Return (X, Y) of the center of cell containing provided text 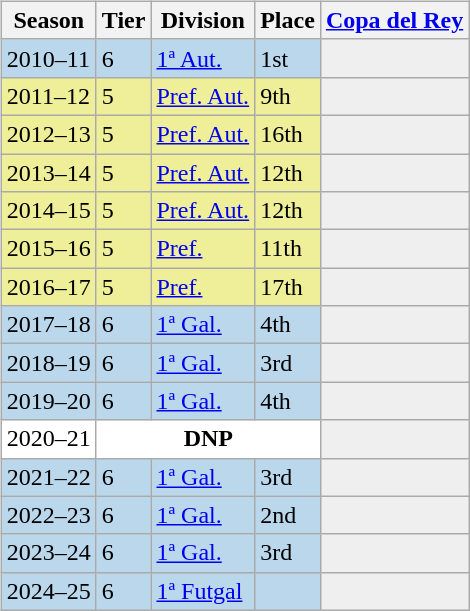
Tier (124, 20)
2021–22 (48, 477)
Place (288, 20)
2011–12 (48, 96)
Division (203, 20)
2013–14 (48, 173)
DNP (208, 439)
2017–18 (48, 325)
Copa del Rey (394, 20)
2023–24 (48, 553)
Season (48, 20)
2nd (288, 515)
2015–16 (48, 249)
2012–13 (48, 134)
2016–17 (48, 287)
1ª Aut. (203, 58)
16th (288, 134)
2018–19 (48, 363)
11th (288, 249)
2019–20 (48, 401)
2024–25 (48, 591)
9th (288, 96)
2020–21 (48, 439)
1ª Futgal (203, 591)
2010–11 (48, 58)
17th (288, 287)
2014–15 (48, 211)
2022–23 (48, 515)
1st (288, 58)
